For the text-containing cell, return its midpoint in [x, y] coordinate format. 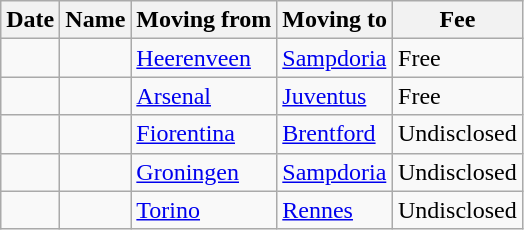
Torino [204, 210]
Brentford [335, 134]
Moving from [204, 20]
Rennes [335, 210]
Groningen [204, 172]
Fiorentina [204, 134]
Moving to [335, 20]
Name [96, 20]
Date [30, 20]
Heerenveen [204, 58]
Fee [458, 20]
Arsenal [204, 96]
Juventus [335, 96]
